Find where the given text appears and provide that cell's center as [X, Y] coordinate. 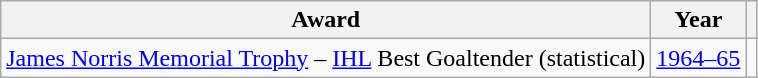
1964–65 [698, 58]
Award [326, 20]
Year [698, 20]
James Norris Memorial Trophy – IHL Best Goaltender (statistical) [326, 58]
